Output the (X, Y) coordinate of the center of the cell containing the given text.  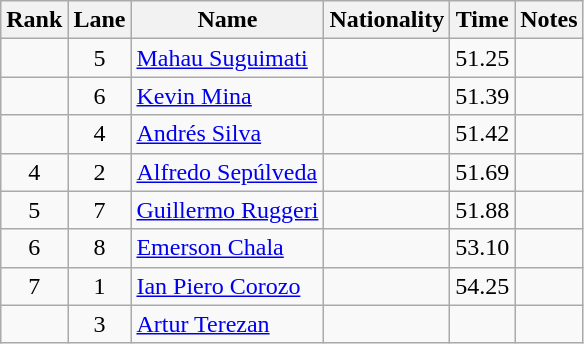
51.88 (482, 210)
8 (100, 248)
51.39 (482, 96)
Mahau Suguimati (228, 58)
Name (228, 20)
Notes (549, 20)
Artur Terezan (228, 324)
51.25 (482, 58)
Andrés Silva (228, 134)
53.10 (482, 248)
Time (482, 20)
Emerson Chala (228, 248)
2 (100, 172)
Lane (100, 20)
51.69 (482, 172)
Rank (34, 20)
1 (100, 286)
Alfredo Sepúlveda (228, 172)
Nationality (387, 20)
Guillermo Ruggeri (228, 210)
54.25 (482, 286)
3 (100, 324)
Ian Piero Corozo (228, 286)
51.42 (482, 134)
Kevin Mina (228, 96)
